From the cell containing the given text, extract its center point as [x, y] coordinate. 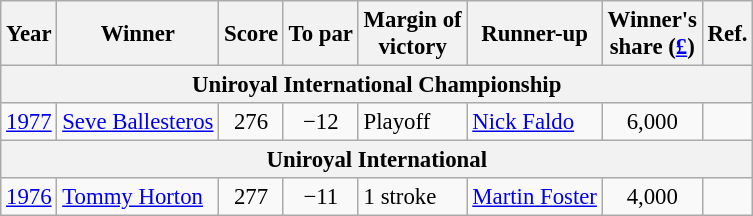
Year [29, 34]
Nick Faldo [534, 122]
Winner [138, 34]
Margin ofvictory [412, 34]
Ref. [727, 34]
Uniroyal International [377, 160]
Winner'sshare (£) [652, 34]
To par [320, 34]
Seve Ballesteros [138, 122]
1 stroke [412, 197]
Tommy Horton [138, 197]
Martin Foster [534, 197]
Uniroyal International Championship [377, 85]
Runner-up [534, 34]
1976 [29, 197]
277 [252, 197]
Playoff [412, 122]
−12 [320, 122]
1977 [29, 122]
276 [252, 122]
−11 [320, 197]
6,000 [652, 122]
Score [252, 34]
4,000 [652, 197]
